Detect which cell encompasses the target text, then output its [X, Y] center coordinate. 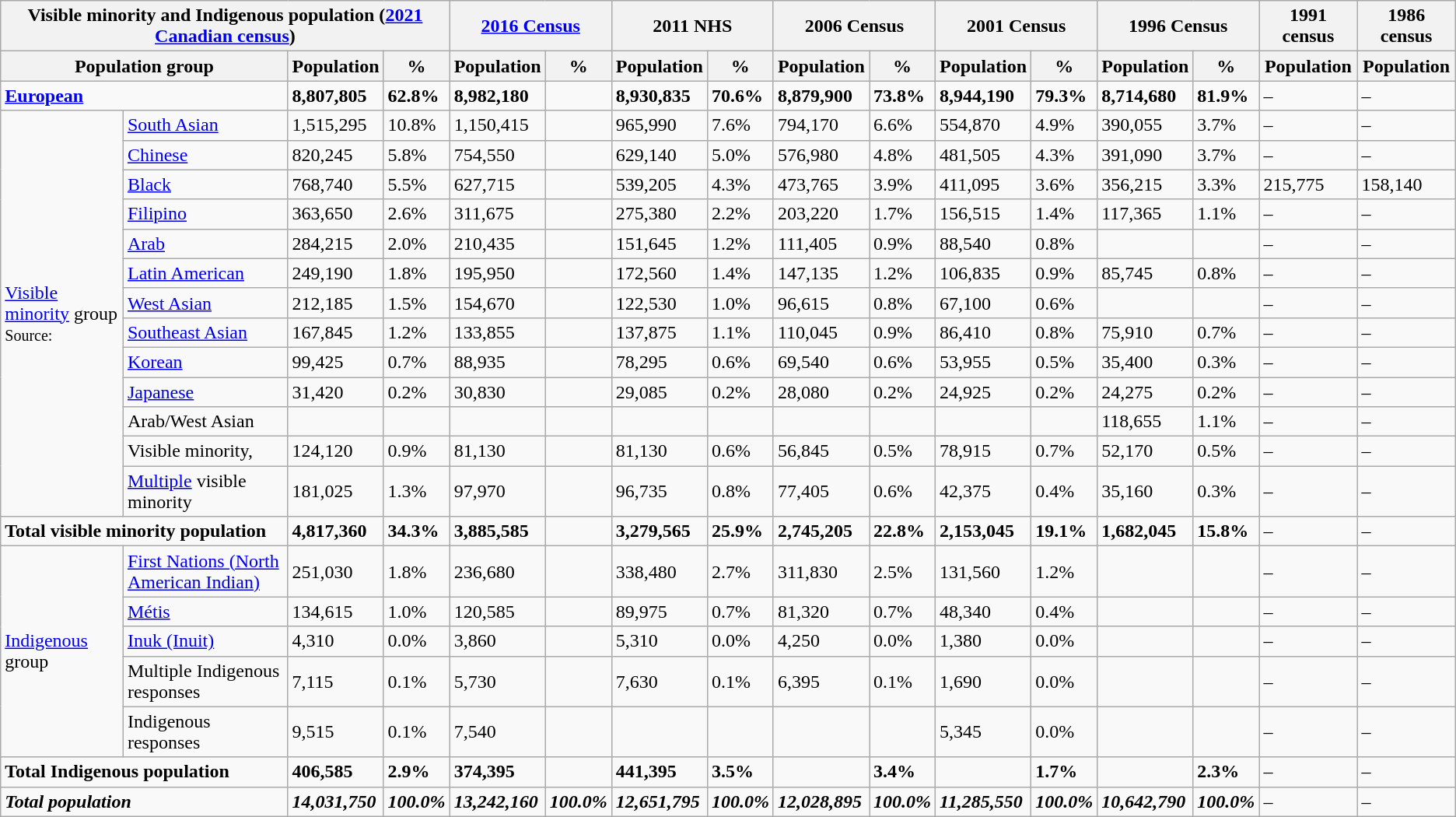
118,655 [1145, 422]
4.8% [902, 155]
2.0% [417, 244]
117,365 [1145, 214]
210,435 [498, 244]
2006 Census [854, 26]
338,480 [660, 571]
4,250 [821, 641]
2.7% [740, 571]
67,100 [983, 303]
70.6% [740, 96]
249,190 [336, 273]
10.8% [417, 125]
5.0% [740, 155]
1986 census [1406, 26]
12,651,795 [660, 801]
3.4% [902, 772]
111,405 [821, 244]
311,675 [498, 214]
Filipino [205, 214]
2011 NHS [692, 26]
Indigenous responses [205, 731]
374,395 [498, 772]
110,045 [821, 332]
88,540 [983, 244]
96,615 [821, 303]
965,990 [660, 125]
35,400 [1145, 362]
5,345 [983, 731]
10,642,790 [1145, 801]
1,380 [983, 641]
97,970 [498, 492]
3.3% [1226, 184]
172,560 [660, 273]
156,515 [983, 214]
73.8% [902, 96]
167,845 [336, 332]
75,910 [1145, 332]
554,870 [983, 125]
2016 Census [530, 26]
356,215 [1145, 184]
81,320 [821, 612]
Inuk (Inuit) [205, 641]
29,085 [660, 391]
86,410 [983, 332]
99,425 [336, 362]
131,560 [983, 571]
7,540 [498, 731]
181,025 [336, 492]
9,515 [336, 731]
77,405 [821, 492]
85,745 [1145, 273]
Métis [205, 612]
15.8% [1226, 531]
7,630 [660, 682]
481,505 [983, 155]
2.3% [1226, 772]
Indigenous group [62, 652]
158,140 [1406, 184]
124,120 [336, 451]
390,055 [1145, 125]
2.9% [417, 772]
212,185 [336, 303]
52,170 [1145, 451]
34.3% [417, 531]
56,845 [821, 451]
195,950 [498, 273]
5,310 [660, 641]
Latin American [205, 273]
311,830 [821, 571]
5.5% [417, 184]
Population group [145, 66]
Total visible minority population [145, 531]
24,925 [983, 391]
1,682,045 [1145, 531]
42,375 [983, 492]
1,515,295 [336, 125]
6.6% [902, 125]
Total population [145, 801]
3,860 [498, 641]
78,295 [660, 362]
3.6% [1064, 184]
88,935 [498, 362]
96,735 [660, 492]
120,585 [498, 612]
576,980 [821, 155]
275,380 [660, 214]
7.6% [740, 125]
8,714,680 [1145, 96]
Multiple visible minority [205, 492]
Arab/West Asian [205, 422]
14,031,750 [336, 801]
1,150,415 [498, 125]
24,275 [1145, 391]
284,215 [336, 244]
1996 Census [1178, 26]
12,028,895 [821, 801]
2,745,205 [821, 531]
Black [205, 184]
3,885,585 [498, 531]
6,395 [821, 682]
154,670 [498, 303]
South Asian [205, 125]
Visible minority, [205, 451]
151,645 [660, 244]
79.3% [1064, 96]
4,817,360 [336, 531]
22.8% [902, 531]
4.9% [1064, 125]
754,550 [498, 155]
5,730 [498, 682]
Multiple Indigenous responses [205, 682]
7,115 [336, 682]
1.3% [417, 492]
203,220 [821, 214]
2001 Census [1017, 26]
4,310 [336, 641]
137,875 [660, 332]
2.6% [417, 214]
134,615 [336, 612]
8,944,190 [983, 96]
Total Indigenous population [145, 772]
Japanese [205, 391]
627,715 [498, 184]
11,285,550 [983, 801]
Arab [205, 244]
35,160 [1145, 492]
8,982,180 [498, 96]
13,242,160 [498, 801]
28,080 [821, 391]
1,690 [983, 682]
81.9% [1226, 96]
Visible minority groupSource: [62, 314]
1991 census [1308, 26]
122,530 [660, 303]
19.1% [1064, 531]
768,740 [336, 184]
Southeast Asian [205, 332]
53,955 [983, 362]
215,775 [1308, 184]
8,930,835 [660, 96]
Visible minority and Indigenous population (2021 Canadian census) [226, 26]
West Asian [205, 303]
Chinese [205, 155]
25.9% [740, 531]
251,030 [336, 571]
406,585 [336, 772]
411,095 [983, 184]
236,680 [498, 571]
147,135 [821, 273]
8,807,805 [336, 96]
2.5% [902, 571]
62.8% [417, 96]
133,855 [498, 332]
473,765 [821, 184]
391,090 [1145, 155]
3,279,565 [660, 531]
1.5% [417, 303]
106,835 [983, 273]
8,879,900 [821, 96]
2,153,045 [983, 531]
3.9% [902, 184]
30,830 [498, 391]
78,915 [983, 451]
3.5% [740, 772]
794,170 [821, 125]
629,140 [660, 155]
48,340 [983, 612]
Korean [205, 362]
5.8% [417, 155]
363,650 [336, 214]
First Nations (North American Indian) [205, 571]
441,395 [660, 772]
820,245 [336, 155]
European [145, 96]
539,205 [660, 184]
69,540 [821, 362]
31,420 [336, 391]
2.2% [740, 214]
89,975 [660, 612]
